Determine the [X, Y] coordinate at the center of the cell enclosing the given text.  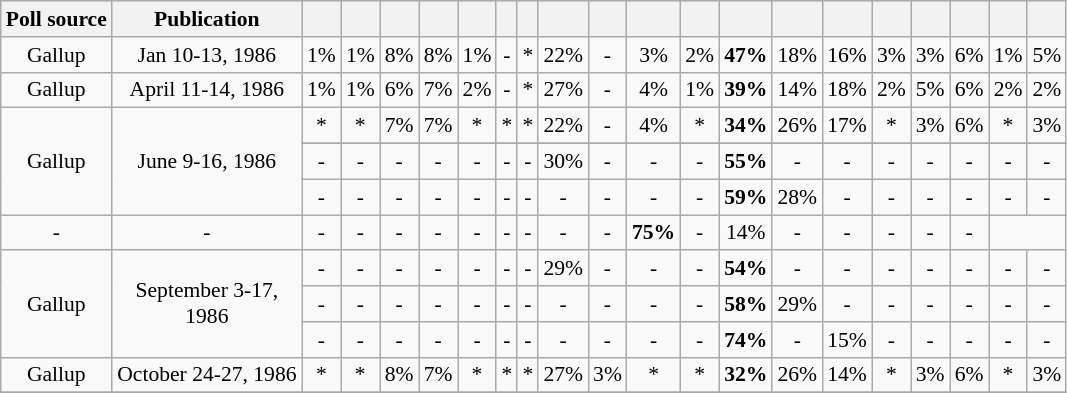
34% [746, 126]
15% [847, 340]
54% [746, 269]
Poll source [56, 19]
June 9-16, 1986 [207, 162]
28% [797, 197]
58% [746, 304]
59% [746, 197]
47% [746, 55]
74% [746, 340]
Publication [207, 19]
39% [746, 90]
75% [654, 233]
16% [847, 55]
30% [563, 162]
Jan 10-13, 1986 [207, 55]
55% [746, 162]
October 24-27, 1986 [207, 375]
April 11-14, 1986 [207, 90]
17% [847, 126]
September 3-17, 1986 [207, 304]
32% [746, 375]
